Find where the given text appears and provide that cell's center as (x, y) coordinate. 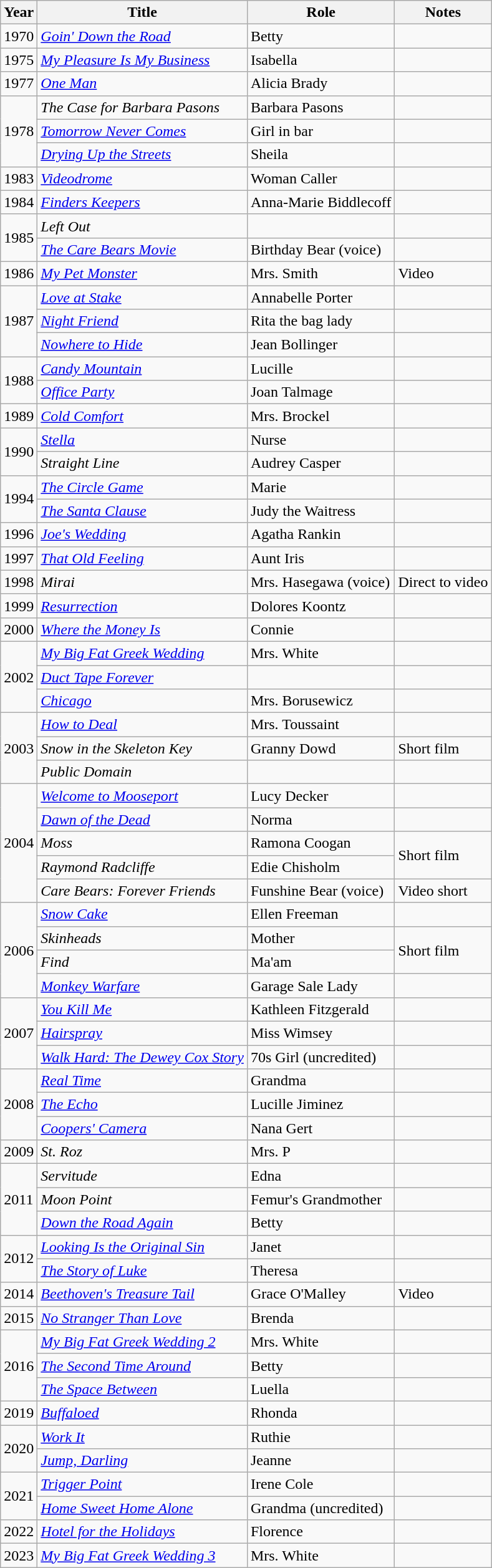
My Big Fat Greek Wedding 2 (142, 1342)
1987 (19, 321)
Mrs. Smith (321, 273)
2012 (19, 1259)
Role (321, 12)
My Big Fat Greek Wedding (142, 653)
Down the Road Again (142, 1223)
Judy the Waitress (321, 511)
Connie (321, 629)
Snow Cake (142, 914)
Dolores Koontz (321, 606)
2015 (19, 1318)
1999 (19, 606)
Duct Tape Forever (142, 677)
Girl in bar (321, 131)
Nurse (321, 440)
2021 (19, 1496)
2014 (19, 1294)
Sheila (321, 155)
70s Girl (uncredited) (321, 1057)
Ramona Coogan (321, 843)
Agatha Rankin (321, 535)
Finders Keepers (142, 202)
Raymond Radcliffe (142, 867)
Janet (321, 1247)
Anna-Marie Biddlecoff (321, 202)
2003 (19, 748)
Granny Dowd (321, 748)
Resurrection (142, 606)
My Big Fat Greek Wedding 3 (142, 1556)
Jump, Darling (142, 1461)
You Kill Me (142, 1009)
Find (142, 962)
Grandma (uncredited) (321, 1508)
Mother (321, 938)
Buffaloed (142, 1413)
Monkey Warfare (142, 985)
Birthday Bear (voice) (321, 249)
Grace O'Malley (321, 1294)
Mrs. Toussaint (321, 725)
Hotel for the Holidays (142, 1532)
Rhonda (321, 1413)
2011 (19, 1199)
Luella (321, 1389)
The Santa Clause (142, 511)
2023 (19, 1556)
The Story of Luke (142, 1270)
Annabelle Porter (321, 298)
Coopers' Camera (142, 1128)
2002 (19, 677)
St. Roz (142, 1152)
Office Party (142, 392)
Lucille (321, 369)
Barbara Pasons (321, 107)
1998 (19, 582)
Miss Wimsey (321, 1033)
1988 (19, 380)
1983 (19, 178)
1997 (19, 558)
1989 (19, 416)
2006 (19, 950)
Work It (142, 1436)
The Circle Game (142, 487)
Beethoven's Treasure Tail (142, 1294)
Nana Gert (321, 1128)
Looking Is the Original Sin (142, 1247)
Rita the bag lady (321, 321)
1990 (19, 452)
2008 (19, 1105)
Home Sweet Home Alone (142, 1508)
Night Friend (142, 321)
1984 (19, 202)
Where the Money Is (142, 629)
Edna (321, 1176)
Ellen Freeman (321, 914)
Brenda (321, 1318)
Mrs. Borusewicz (321, 701)
Jeanne (321, 1461)
Lucy Decker (321, 796)
Snow in the Skeleton Key (142, 748)
1985 (19, 238)
Dawn of the Dead (142, 820)
The Care Bears Movie (142, 249)
Ma'am (321, 962)
Florence (321, 1532)
1986 (19, 273)
Welcome to Mooseport (142, 796)
Woman Caller (321, 178)
Mirai (142, 582)
Joe's Wedding (142, 535)
My Pleasure Is My Business (142, 60)
The Echo (142, 1105)
1975 (19, 60)
Kathleen Fitzgerald (321, 1009)
2007 (19, 1033)
Mrs. Hasegawa (voice) (321, 582)
Jean Bollinger (321, 345)
Norma (321, 820)
Video short (443, 891)
Care Bears: Forever Friends (142, 891)
Notes (443, 12)
2022 (19, 1532)
Joan Talmage (321, 392)
Mrs. Brockel (321, 416)
Chicago (142, 701)
2020 (19, 1448)
Moss (142, 843)
Drying Up the Streets (142, 155)
How to Deal (142, 725)
2019 (19, 1413)
My Pet Monster (142, 273)
Lucille Jiminez (321, 1105)
Walk Hard: The Dewey Cox Story (142, 1057)
2009 (19, 1152)
1994 (19, 499)
Year (19, 12)
Real Time (142, 1081)
One Man (142, 84)
Ruthie (321, 1436)
Skinheads (142, 938)
Funshine Bear (voice) (321, 891)
Edie Chisholm (321, 867)
1978 (19, 131)
Direct to video (443, 582)
Theresa (321, 1270)
That Old Feeling (142, 558)
Isabella (321, 60)
Goin' Down the Road (142, 36)
Stella (142, 440)
Public Domain (142, 772)
Hairspray (142, 1033)
Aunt Iris (321, 558)
Cold Comfort (142, 416)
1970 (19, 36)
2016 (19, 1365)
The Case for Barbara Pasons (142, 107)
Title (142, 12)
Alicia Brady (321, 84)
Marie (321, 487)
2004 (19, 843)
Mrs. P (321, 1152)
Audrey Casper (321, 463)
Trigger Point (142, 1484)
Love at Stake (142, 298)
1996 (19, 535)
Left Out (142, 226)
Nowhere to Hide (142, 345)
2000 (19, 629)
No Stranger Than Love (142, 1318)
Tomorrow Never Comes (142, 131)
Femur's Grandmother (321, 1199)
The Space Between (142, 1389)
Servitude (142, 1176)
Grandma (321, 1081)
Candy Mountain (142, 369)
The Second Time Around (142, 1365)
Garage Sale Lady (321, 985)
Irene Cole (321, 1484)
Straight Line (142, 463)
1977 (19, 84)
Videodrome (142, 178)
Moon Point (142, 1199)
